Search for the cell housing the specified text and yield its (X, Y) center coordinate. 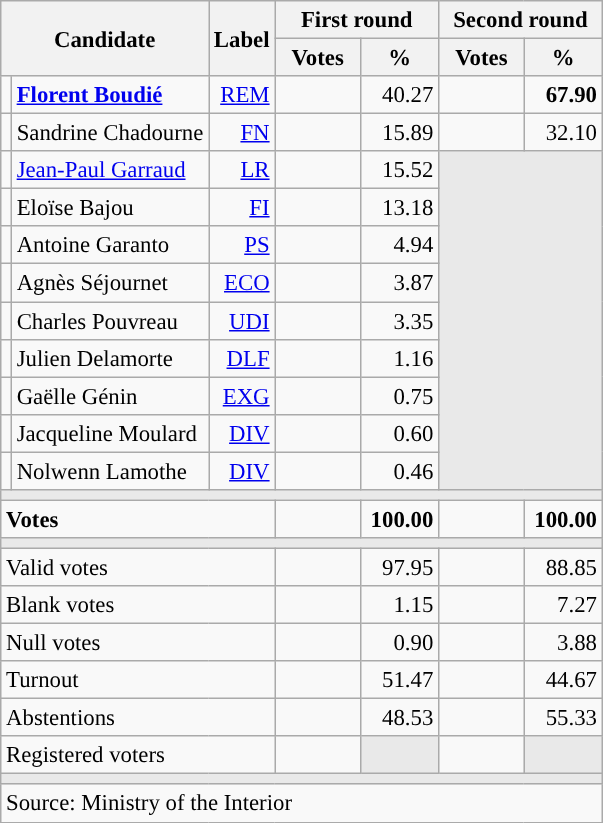
REM (242, 95)
40.27 (399, 95)
FI (242, 208)
1.16 (399, 358)
4.94 (399, 245)
32.10 (563, 133)
7.27 (563, 605)
1.15 (399, 605)
15.89 (399, 133)
44.67 (563, 680)
UDI (242, 321)
Source: Ministry of the Interior (302, 804)
Eloïse Bajou (110, 208)
Candidate (105, 38)
FN (242, 133)
LR (242, 170)
Julien Delamorte (110, 358)
EXG (242, 396)
Antoine Garanto (110, 245)
0.90 (399, 643)
Jean-Paul Garraud (110, 170)
15.52 (399, 170)
Jacqueline Moulard (110, 433)
Gaëlle Génin (110, 396)
Valid votes (138, 567)
DLF (242, 358)
Abstentions (138, 718)
51.47 (399, 680)
Blank votes (138, 605)
88.85 (563, 567)
3.87 (399, 283)
0.60 (399, 433)
48.53 (399, 718)
Label (242, 38)
Turnout (138, 680)
Agnès Séjournet (110, 283)
0.75 (399, 396)
Florent Boudié (110, 95)
3.35 (399, 321)
3.88 (563, 643)
Registered voters (138, 755)
Charles Pouvreau (110, 321)
97.95 (399, 567)
0.46 (399, 471)
55.33 (563, 718)
Sandrine Chadourne (110, 133)
Nolwenn Lamothe (110, 471)
ECO (242, 283)
PS (242, 245)
First round (357, 20)
Second round (521, 20)
Null votes (138, 643)
13.18 (399, 208)
67.90 (563, 95)
